For the text-containing cell, return its midpoint in (x, y) coordinate format. 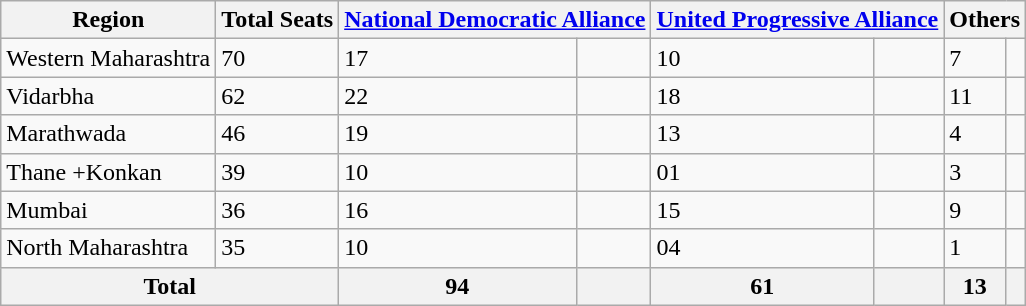
4 (975, 134)
62 (278, 96)
Western Maharashtra (108, 58)
39 (278, 172)
22 (458, 96)
16 (458, 210)
Total (170, 286)
17 (458, 58)
94 (458, 286)
04 (762, 248)
11 (975, 96)
19 (458, 134)
7 (975, 58)
North Maharashtra (108, 248)
Vidarbha (108, 96)
National Democratic Alliance (495, 20)
15 (762, 210)
3 (975, 172)
70 (278, 58)
Others (985, 20)
Marathwada (108, 134)
46 (278, 134)
Thane +Konkan (108, 172)
Region (108, 20)
1 (975, 248)
9 (975, 210)
Mumbai (108, 210)
36 (278, 210)
Total Seats (278, 20)
01 (762, 172)
61 (762, 286)
United Progressive Alliance (798, 20)
35 (278, 248)
18 (762, 96)
